Search for the cell housing the specified text and yield its (x, y) center coordinate. 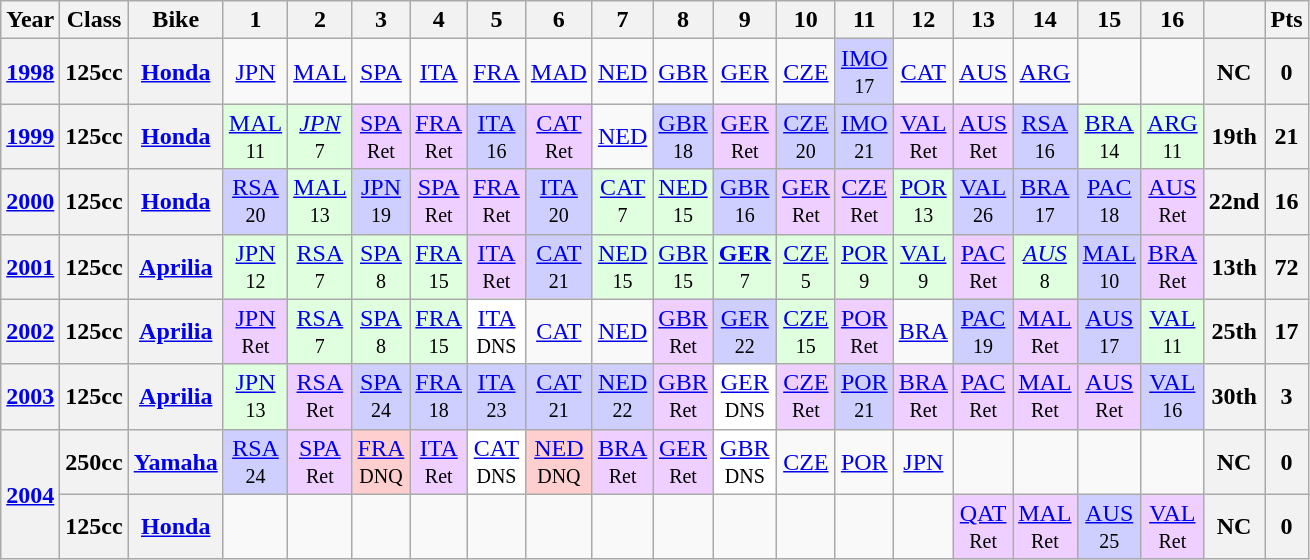
SPA (381, 72)
RSA16 (1045, 136)
2003 (30, 396)
ITA16 (497, 136)
VAL26 (984, 202)
1999 (30, 136)
BRA17 (1045, 202)
MAL (320, 72)
IMO17 (864, 72)
25th (1234, 332)
POR13 (923, 202)
RSARet (320, 396)
GBR (683, 72)
VAL11 (1172, 332)
GER7 (744, 266)
FRADNQ (381, 462)
30th (1234, 396)
19th (1234, 136)
JPN19 (381, 202)
Bike (176, 20)
CZE5 (806, 266)
2001 (30, 266)
ITA23 (497, 396)
NED22 (622, 396)
MAL11 (255, 136)
Yamaha (176, 462)
13 (984, 20)
11 (864, 20)
ARG (1045, 72)
QATRet (984, 526)
CZE15 (806, 332)
ITADNS (497, 332)
Year (30, 20)
GERDNS (744, 396)
FRA18 (439, 396)
JPN7 (320, 136)
72 (1286, 266)
AUS17 (1109, 332)
GBR16 (744, 202)
GBRDNS (744, 462)
6 (558, 20)
NEDDNQ (558, 462)
17 (1286, 332)
GBR15 (683, 266)
POR9 (864, 266)
12 (923, 20)
13th (1234, 266)
MAL10 (1109, 266)
Pts (1286, 20)
SPA24 (381, 396)
AUS8 (1045, 266)
4 (439, 20)
PORRet (864, 332)
GER22 (744, 332)
ITA20 (558, 202)
JPN12 (255, 266)
ARG11 (1172, 136)
FRA (497, 72)
BRA (923, 332)
AUS25 (1109, 526)
21 (1286, 136)
CAT7 (622, 202)
2 (320, 20)
9 (744, 20)
15 (1109, 20)
1 (255, 20)
PAC19 (984, 332)
1998 (30, 72)
RSA20 (255, 202)
22nd (1234, 202)
POR (864, 462)
10 (806, 20)
BRA14 (1109, 136)
PAC18 (1109, 202)
5 (497, 20)
2002 (30, 332)
GER (744, 72)
JPNRet (255, 332)
VAL9 (923, 266)
JPN13 (255, 396)
ITA (439, 72)
MAL13 (320, 202)
14 (1045, 20)
RSA24 (255, 462)
2004 (30, 494)
POR21 (864, 396)
8 (683, 20)
AUS (984, 72)
7 (622, 20)
CATRet (558, 136)
250cc (94, 462)
GBR18 (683, 136)
CZE20 (806, 136)
MAD (558, 72)
2000 (30, 202)
VAL16 (1172, 396)
Class (94, 20)
IMO21 (864, 136)
CATDNS (497, 462)
